Search for the cell housing the specified text and yield its (X, Y) center coordinate. 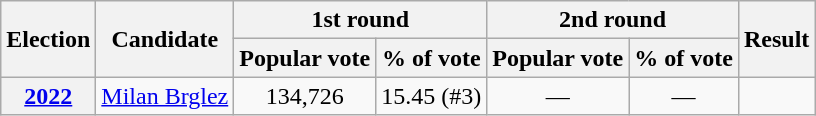
134,726 (305, 96)
2nd round (613, 20)
2022 (48, 96)
Election (48, 39)
Milan Brglez (165, 96)
1st round (360, 20)
15.45 (#3) (432, 96)
Result (776, 39)
Candidate (165, 39)
